From the cell containing the given text, extract its center point as (x, y) coordinate. 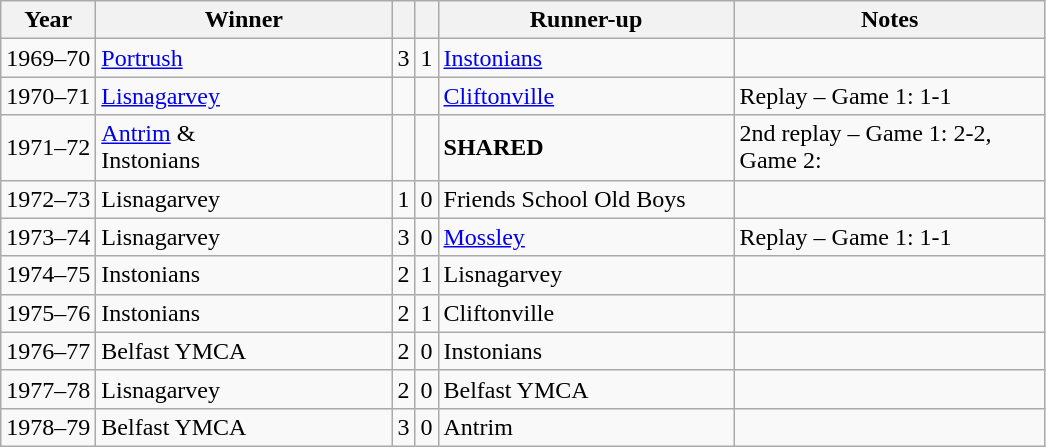
1973–74 (48, 237)
Mossley (586, 237)
1972–73 (48, 199)
1969–70 (48, 58)
Antrim (586, 427)
1975–76 (48, 313)
SHARED (586, 148)
1977–78 (48, 389)
Friends School Old Boys (586, 199)
Runner-up (586, 20)
1974–75 (48, 275)
1978–79 (48, 427)
1971–72 (48, 148)
2nd replay – Game 1: 2-2, Game 2: (890, 148)
Portrush (244, 58)
Year (48, 20)
Winner (244, 20)
1970–71 (48, 96)
1976–77 (48, 351)
Antrim &Instonians (244, 148)
Notes (890, 20)
